Detect which cell encompasses the target text, then output its (x, y) center coordinate. 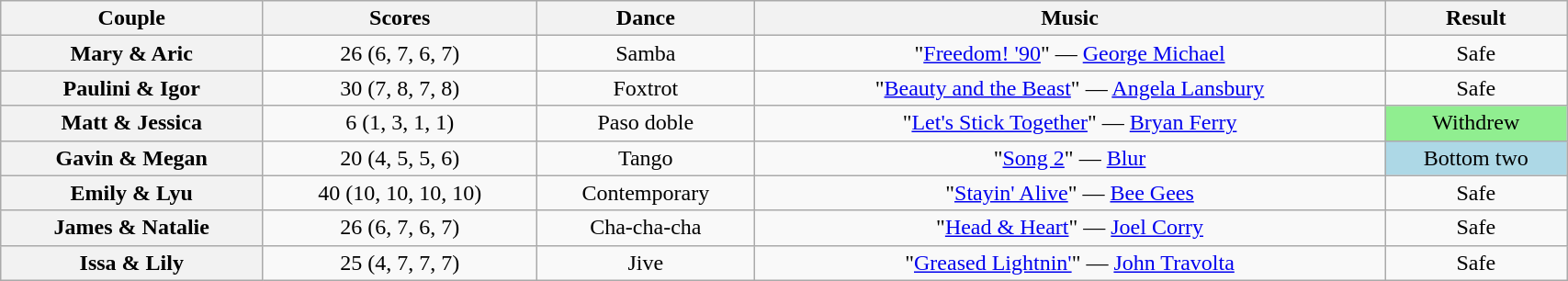
"Stayin' Alive" — Bee Gees (1069, 193)
Gavin & Megan (132, 158)
Withdrew (1476, 123)
"Head & Heart" — Joel Corry (1069, 228)
Issa & Lily (132, 263)
Couple (132, 18)
Paso doble (647, 123)
30 (7, 8, 7, 8) (400, 88)
Contemporary (647, 193)
Music (1069, 18)
"Let's Stick Together" — Bryan Ferry (1069, 123)
"Freedom! '90" — George Michael (1069, 53)
6 (1, 3, 1, 1) (400, 123)
James & Natalie (132, 228)
Dance (647, 18)
Emily & Lyu (132, 193)
Paulini & Igor (132, 88)
Mary & Aric (132, 53)
"Song 2" — Blur (1069, 158)
20 (4, 5, 5, 6) (400, 158)
Matt & Jessica (132, 123)
Samba (647, 53)
Foxtrot (647, 88)
"Greased Lightnin'" — John Travolta (1069, 263)
40 (10, 10, 10, 10) (400, 193)
Cha-cha-cha (647, 228)
Bottom two (1476, 158)
25 (4, 7, 7, 7) (400, 263)
Scores (400, 18)
Tango (647, 158)
Result (1476, 18)
"Beauty and the Beast" — Angela Lansbury (1069, 88)
Jive (647, 263)
